Determine the (x, y) coordinate at the center of the cell enclosing the given text.  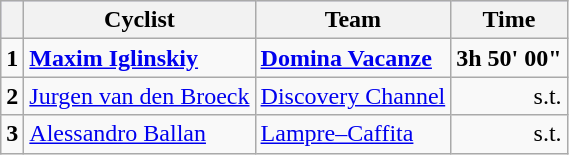
Cyclist (140, 20)
Team (353, 20)
Jurgen van den Broeck (140, 96)
Discovery Channel (353, 96)
3 (12, 134)
1 (12, 58)
Maxim Iglinskiy (140, 58)
Domina Vacanze (353, 58)
Time (509, 20)
Lampre–Caffita (353, 134)
3h 50' 00" (509, 58)
2 (12, 96)
Alessandro Ballan (140, 134)
